Output the (X, Y) coordinate of the center of the cell containing the given text.  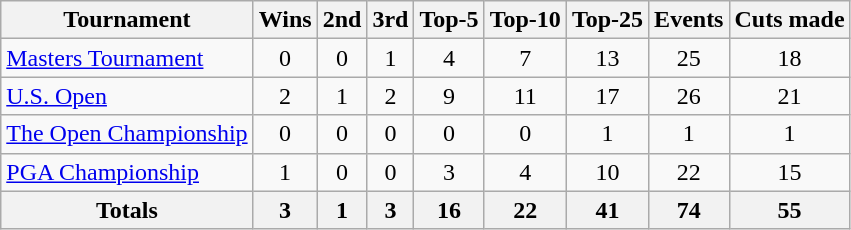
3rd (390, 20)
Wins (285, 20)
Masters Tournament (127, 58)
Top-25 (607, 20)
Top-10 (525, 20)
25 (689, 58)
Top-5 (449, 20)
PGA Championship (127, 172)
13 (607, 58)
Cuts made (790, 20)
18 (790, 58)
10 (607, 172)
11 (525, 96)
The Open Championship (127, 134)
15 (790, 172)
Events (689, 20)
26 (689, 96)
16 (449, 210)
55 (790, 210)
41 (607, 210)
9 (449, 96)
74 (689, 210)
Totals (127, 210)
U.S. Open (127, 96)
7 (525, 58)
Tournament (127, 20)
17 (607, 96)
2nd (342, 20)
21 (790, 96)
